Extract the [X, Y] coordinate from the center of the cell holding the provided text.  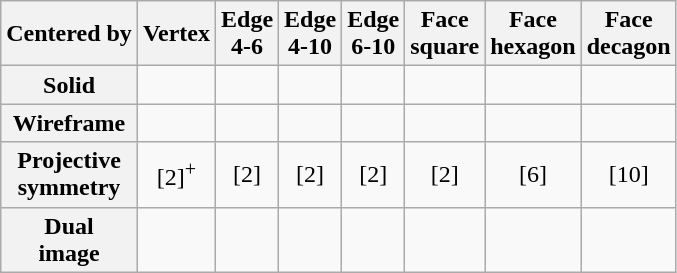
Centered by [70, 34]
[10] [628, 174]
Facehexagon [533, 34]
Edge6-10 [374, 34]
Dualimage [70, 240]
Projectivesymmetry [70, 174]
Facedecagon [628, 34]
Facesquare [445, 34]
Solid [70, 85]
Vertex [176, 34]
Wireframe [70, 123]
[6] [533, 174]
Edge4-6 [248, 34]
Edge4-10 [310, 34]
[2]+ [176, 174]
